Return the (X, Y) coordinate for the center point of the cell that contains the specified text.  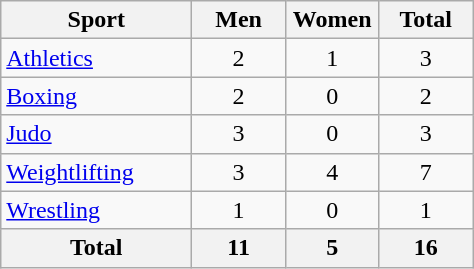
16 (426, 248)
Judo (96, 134)
Men (239, 20)
Boxing (96, 96)
Sport (96, 20)
Athletics (96, 58)
4 (332, 172)
Wrestling (96, 210)
7 (426, 172)
11 (239, 248)
Women (332, 20)
Weightlifting (96, 172)
5 (332, 248)
